Locate the cell with the specified text and output its [X, Y] center coordinate. 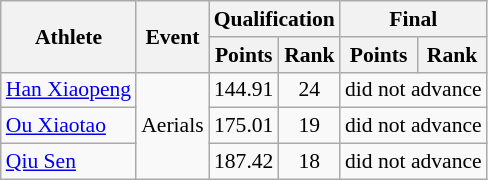
Qualification [274, 19]
144.91 [244, 90]
175.01 [244, 126]
Event [172, 36]
Athlete [68, 36]
18 [310, 162]
Ou Xiaotao [68, 126]
187.42 [244, 162]
Aerials [172, 126]
Qiu Sen [68, 162]
Han Xiaopeng [68, 90]
Final [414, 19]
24 [310, 90]
19 [310, 126]
